Capture the cell that displays the provided text and extract its [X, Y] central coordinate. 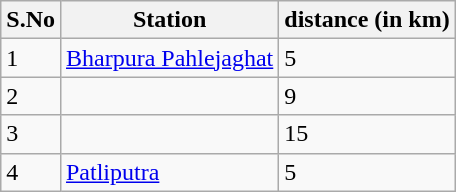
2 [31, 96]
1 [31, 58]
distance (in km) [367, 20]
Bharpura Pahlejaghat [169, 58]
Patliputra [169, 172]
S.No [31, 20]
3 [31, 134]
4 [31, 172]
15 [367, 134]
Station [169, 20]
9 [367, 96]
